Extract the [X, Y] coordinate from the center of the cell holding the provided text.  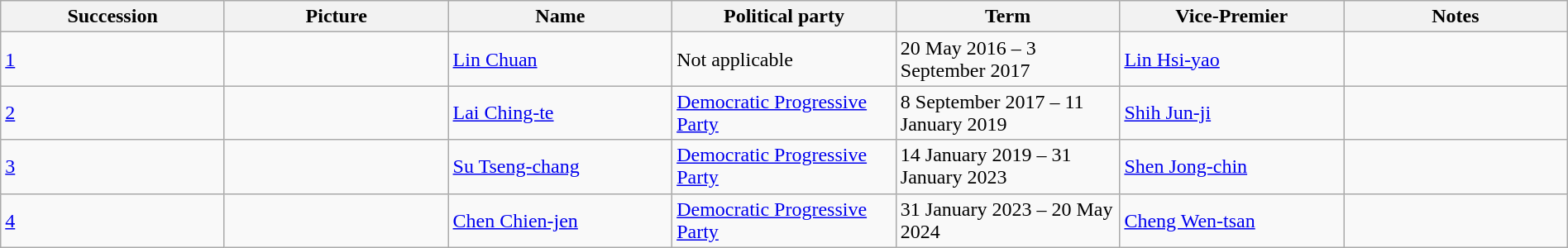
Political party [784, 17]
Notes [1456, 17]
2 [112, 112]
Lai Ching-te [561, 112]
14 January 2019 – 31 January 2023 [1007, 167]
Not applicable [784, 60]
Lin Chuan [561, 60]
3 [112, 167]
Picture [336, 17]
Lin Hsi-yao [1232, 60]
1 [112, 60]
Vice-Premier [1232, 17]
Name [561, 17]
Shen Jong-chin [1232, 167]
Term [1007, 17]
Cheng Wen-tsan [1232, 220]
20 May 2016 – 3 September 2017 [1007, 60]
Succession [112, 17]
4 [112, 220]
31 January 2023 – 20 May 2024 [1007, 220]
Su Tseng-chang [561, 167]
Shih Jun-ji [1232, 112]
Chen Chien-jen [561, 220]
8 September 2017 – 11 January 2019 [1007, 112]
